Output the (X, Y) coordinate of the center of the cell containing the given text.  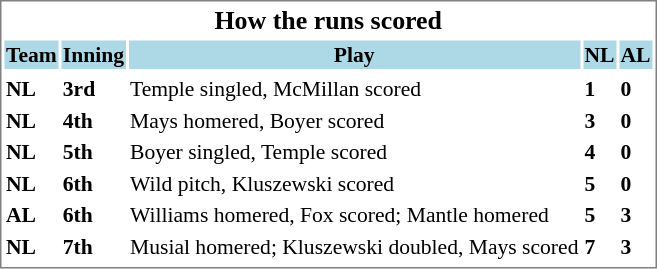
Team (31, 54)
Wild pitch, Kluszewski scored (354, 184)
Temple singled, McMillan scored (354, 89)
Williams homered, Fox scored; Mantle homered (354, 215)
Inning (93, 54)
How the runs scored (328, 20)
Play (354, 54)
4th (93, 120)
7th (93, 246)
1 (600, 89)
5th (93, 152)
Boyer singled, Temple scored (354, 152)
Mays homered, Boyer scored (354, 120)
3rd (93, 89)
4 (600, 152)
7 (600, 246)
Musial homered; Kluszewski doubled, Mays scored (354, 246)
